For the text-containing cell, return its midpoint in [X, Y] coordinate format. 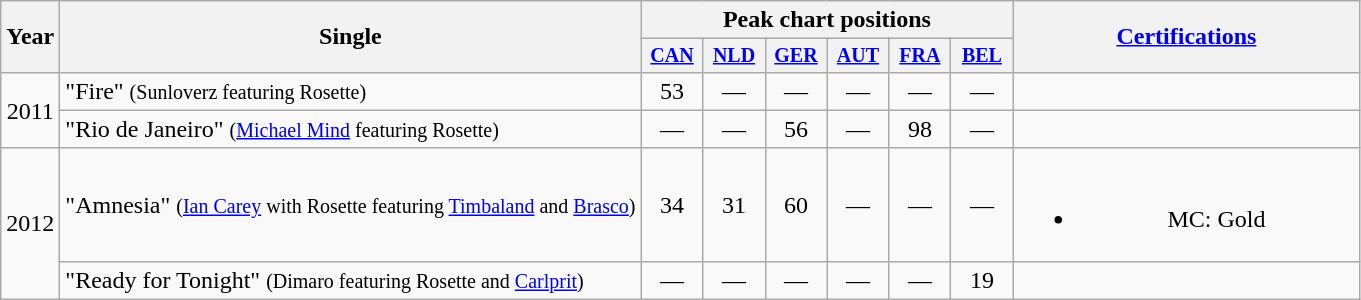
2012 [30, 224]
60 [796, 204]
31 [734, 204]
19 [982, 280]
CAN [672, 56]
Peak chart positions [827, 20]
GER [796, 56]
Certifications [1186, 37]
Year [30, 37]
FRA [920, 56]
98 [920, 129]
"Rio de Janeiro" (Michael Mind featuring Rosette) [350, 129]
AUT [858, 56]
2011 [30, 110]
56 [796, 129]
"Amnesia" (Ian Carey with Rosette featuring Timbaland and Brasco) [350, 204]
"Ready for Tonight" (Dimaro featuring Rosette and Carlprit) [350, 280]
NLD [734, 56]
Single [350, 37]
MC: Gold [1186, 204]
"Fire" (Sunloverz featuring Rosette) [350, 91]
53 [672, 91]
BEL [982, 56]
34 [672, 204]
